Identify which cell holds the provided text, then report its (X, Y) central coordinate. 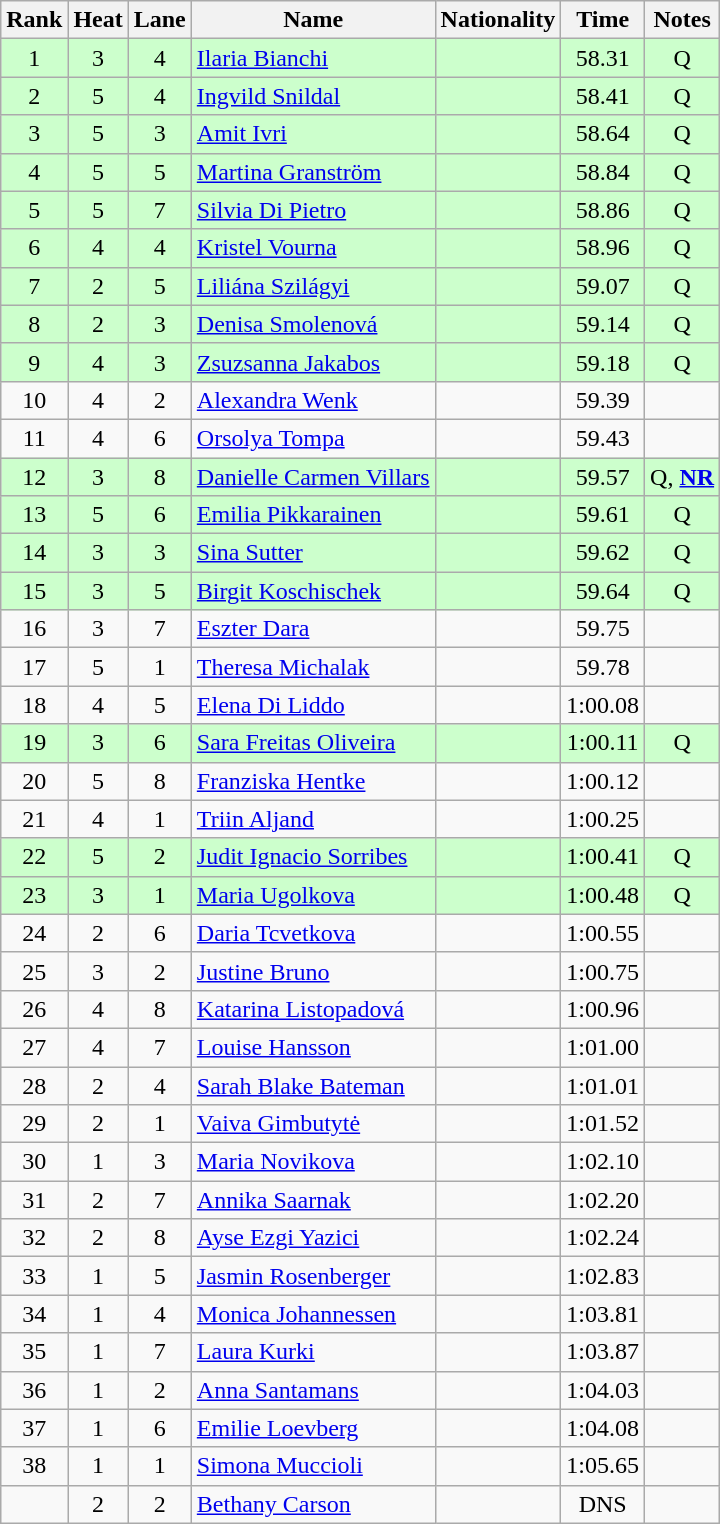
Ilaria Bianchi (313, 58)
16 (34, 629)
27 (34, 1047)
18 (34, 705)
Anna Santamans (313, 1390)
25 (34, 971)
Justine Bruno (313, 971)
11 (34, 438)
Maria Ugolkova (313, 895)
59.64 (603, 591)
1:02.83 (603, 1276)
Monica Johannessen (313, 1314)
Simona Muccioli (313, 1466)
Zsuzsanna Jakabos (313, 362)
58.31 (603, 58)
Danielle Carmen Villars (313, 477)
29 (34, 1124)
59.18 (603, 362)
59.62 (603, 553)
Theresa Michalak (313, 667)
Name (313, 20)
Vaiva Gimbutytė (313, 1124)
13 (34, 515)
Daria Tcvetkova (313, 933)
1:00.25 (603, 819)
Notes (682, 20)
1:03.81 (603, 1314)
17 (34, 667)
59.07 (603, 286)
Kristel Vourna (313, 248)
Laura Kurki (313, 1352)
Annika Saarnak (313, 1200)
Heat (98, 20)
31 (34, 1200)
Ingvild Snildal (313, 96)
9 (34, 362)
Nationality (498, 20)
Orsolya Tompa (313, 438)
23 (34, 895)
1:02.24 (603, 1238)
1:00.96 (603, 1009)
Rank (34, 20)
DNS (603, 1504)
Q, NR (682, 477)
1:01.00 (603, 1047)
58.41 (603, 96)
Liliána Szilágyi (313, 286)
28 (34, 1085)
Louise Hansson (313, 1047)
Ayse Ezgi Yazici (313, 1238)
Birgit Koschischek (313, 591)
38 (34, 1466)
22 (34, 857)
36 (34, 1390)
1:02.20 (603, 1200)
32 (34, 1238)
Amit Ivri (313, 134)
Maria Novikova (313, 1162)
59.14 (603, 324)
1:00.12 (603, 781)
21 (34, 819)
Alexandra Wenk (313, 400)
59.61 (603, 515)
12 (34, 477)
58.86 (603, 210)
1:01.52 (603, 1124)
1:00.41 (603, 857)
Emilie Loevberg (313, 1428)
24 (34, 933)
20 (34, 781)
58.96 (603, 248)
59.57 (603, 477)
Eszter Dara (313, 629)
58.84 (603, 172)
Sina Sutter (313, 553)
37 (34, 1428)
1:00.11 (603, 743)
35 (34, 1352)
59.78 (603, 667)
1:02.10 (603, 1162)
33 (34, 1276)
Sarah Blake Bateman (313, 1085)
59.43 (603, 438)
Denisa Smolenová (313, 324)
1:05.65 (603, 1466)
1:00.55 (603, 933)
59.39 (603, 400)
26 (34, 1009)
30 (34, 1162)
Triin Aljand (313, 819)
Judit Ignacio Sorribes (313, 857)
1:04.08 (603, 1428)
Jasmin Rosenberger (313, 1276)
1:04.03 (603, 1390)
Elena Di Liddo (313, 705)
Time (603, 20)
Sara Freitas Oliveira (313, 743)
59.75 (603, 629)
Bethany Carson (313, 1504)
Katarina Listopadová (313, 1009)
58.64 (603, 134)
34 (34, 1314)
1:00.48 (603, 895)
1:03.87 (603, 1352)
Martina Granström (313, 172)
1:01.01 (603, 1085)
10 (34, 400)
Franziska Hentke (313, 781)
1:00.08 (603, 705)
1:00.75 (603, 971)
Emilia Pikkarainen (313, 515)
Silvia Di Pietro (313, 210)
Lane (160, 20)
15 (34, 591)
14 (34, 553)
19 (34, 743)
